Return the [x, y] coordinate for the center point of the cell that contains the specified text.  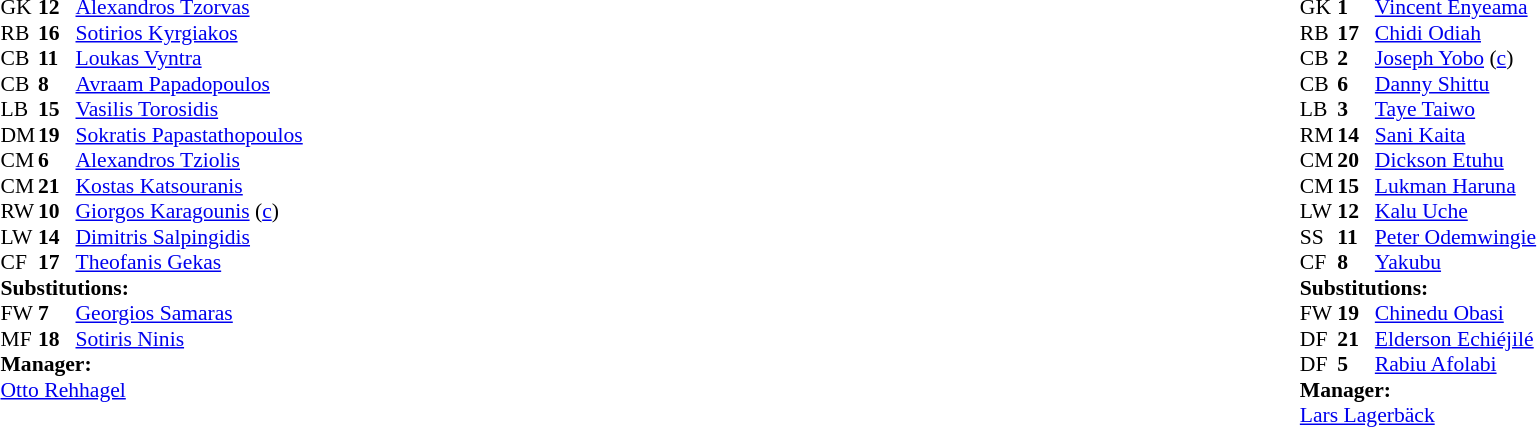
12 [1356, 211]
RM [1319, 135]
Sani Kaita [1456, 135]
SS [1319, 237]
Dickson Etuhu [1456, 161]
Elderson Echiéjilé [1456, 339]
Theofanis Gekas [190, 263]
Loukas Vyntra [190, 59]
Danny Shittu [1456, 84]
MF [19, 339]
16 [57, 33]
5 [1356, 365]
18 [57, 339]
Sotirios Kyrgiakos [190, 33]
Kalu Uche [1456, 211]
10 [57, 211]
Sokratis Papastathopoulos [190, 135]
Lukman Haruna [1456, 186]
Chinedu Obasi [1456, 313]
Joseph Yobo (c) [1456, 59]
Kostas Katsouranis [190, 186]
3 [1356, 109]
Georgios Samaras [190, 313]
Vasilis Torosidis [190, 109]
Avraam Papadopoulos [190, 84]
DM [19, 135]
20 [1356, 161]
Sotiris Ninis [190, 339]
Alexandros Tziolis [190, 161]
Dimitris Salpingidis [190, 237]
Chidi Odiah [1456, 33]
RW [19, 211]
Peter Odemwingie [1456, 237]
2 [1356, 59]
Giorgos Karagounis (c) [190, 211]
7 [57, 313]
Taye Taiwo [1456, 109]
Otto Rehhagel [151, 390]
Yakubu [1456, 263]
Rabiu Afolabi [1456, 365]
